Scan for the cell matching the given text and deliver its (X, Y) coordinate at center. 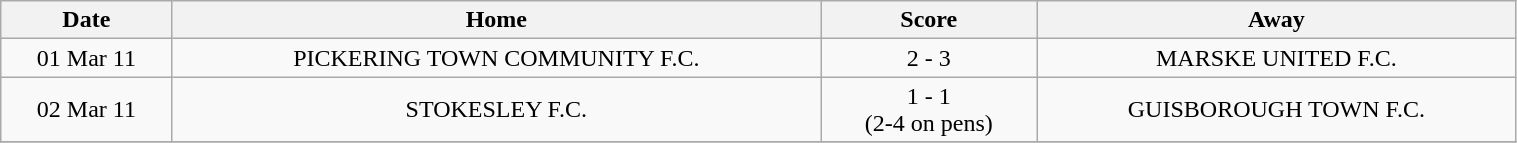
Score (929, 20)
2 - 3 (929, 58)
Away (1276, 20)
01 Mar 11 (86, 58)
PICKERING TOWN COMMUNITY F.C. (496, 58)
GUISBOROUGH TOWN F.C. (1276, 110)
02 Mar 11 (86, 110)
Date (86, 20)
Home (496, 20)
STOKESLEY F.C. (496, 110)
MARSKE UNITED F.C. (1276, 58)
1 - 1(2-4 on pens) (929, 110)
